Provide the [x, y] coordinate of the cell's center where the given text is located.  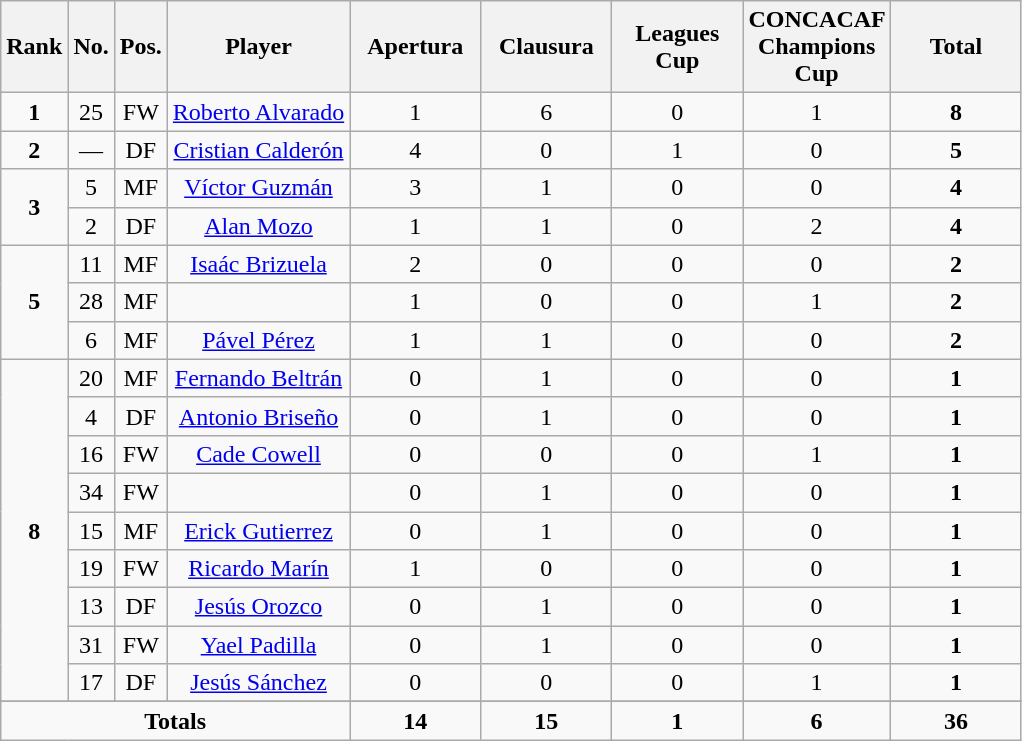
Apertura [416, 47]
Ricardo Marín [258, 569]
Jesús Orozco [258, 607]
14 [416, 721]
— [91, 150]
13 [91, 607]
Player [258, 47]
CONCACAF Champions Cup [816, 47]
Clausura [546, 47]
19 [91, 569]
20 [91, 378]
31 [91, 645]
Pável Pérez [258, 340]
Total [956, 47]
Alan Mozo [258, 226]
Cade Cowell [258, 454]
Roberto Alvarado [258, 112]
Isaác Brizuela [258, 264]
36 [956, 721]
28 [91, 302]
Antonio Briseño [258, 416]
34 [91, 492]
No. [91, 47]
16 [91, 454]
Rank [34, 47]
Pos. [140, 47]
Cristian Calderón [258, 150]
25 [91, 112]
17 [91, 683]
Totals [176, 721]
Erick Gutierrez [258, 531]
11 [91, 264]
Fernando Beltrán [258, 378]
Jesús Sánchez [258, 683]
Yael Padilla [258, 645]
Víctor Guzmán [258, 188]
Leagues Cup [678, 47]
